Scan for the cell matching the given text and deliver its [x, y] coordinate at center. 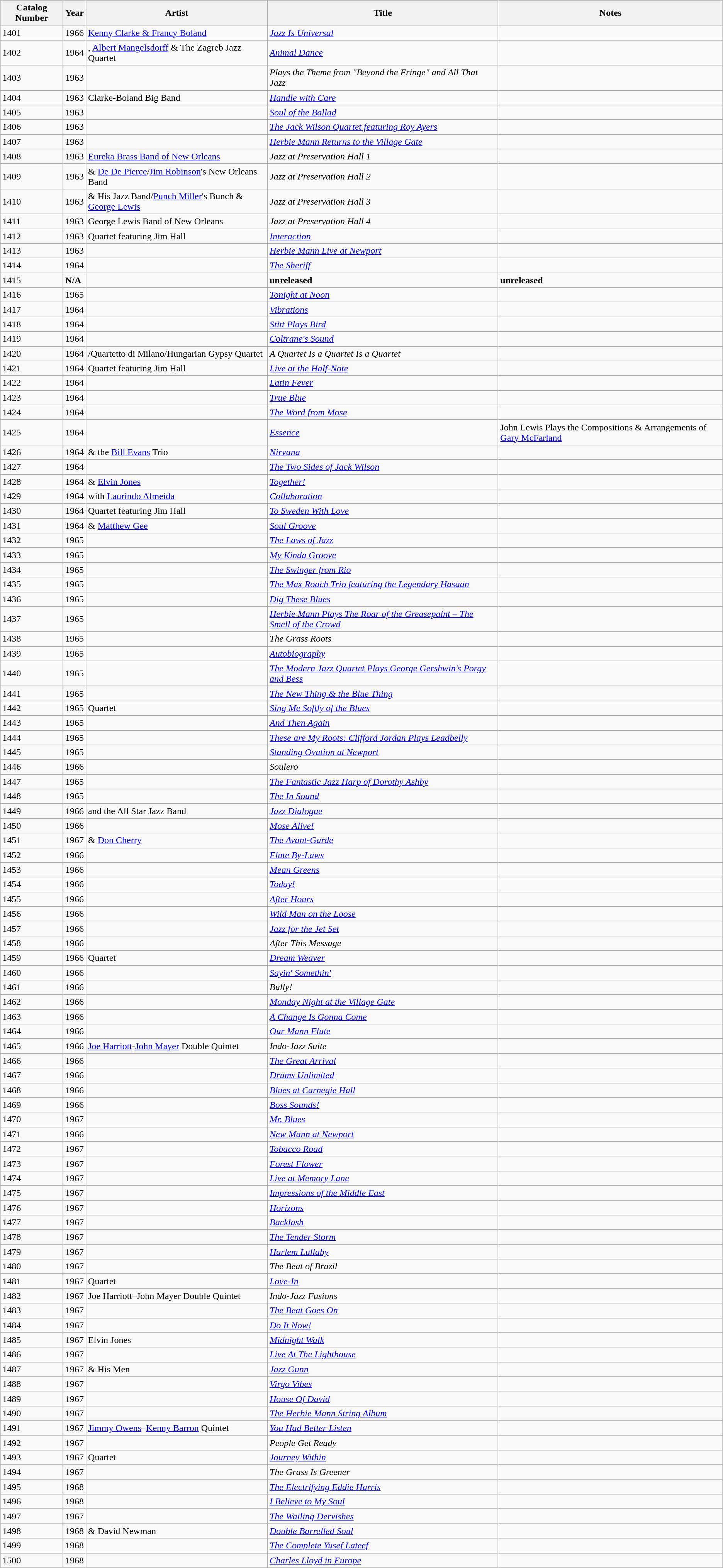
Virgo Vibes [382, 1384]
Herbie Mann Returns to the Village Gate [382, 142]
1481 [32, 1281]
Jazz at Preservation Hall 4 [382, 221]
Jazz at Preservation Hall 2 [382, 176]
1418 [32, 324]
George Lewis Band of New Orleans [177, 221]
Joe Harriott–John Mayer Double Quintet [177, 1296]
1454 [32, 884]
Soulero [382, 767]
1458 [32, 943]
1408 [32, 156]
People Get Ready [382, 1443]
These are My Roots: Clifford Jordan Plays Leadbelly [382, 738]
The Word from Mose [382, 412]
Clarke-Boland Big Band [177, 98]
1479 [32, 1252]
1444 [32, 738]
1476 [32, 1208]
1434 [32, 570]
I Believe to My Soul [382, 1502]
Soul of the Ballad [382, 112]
1470 [32, 1119]
Essence [382, 432]
1499 [32, 1546]
1494 [32, 1472]
1409 [32, 176]
Wild Man on the Loose [382, 914]
The Fantastic Jazz Harp of Dorothy Ashby [382, 782]
Jazz at Preservation Hall 3 [382, 202]
1416 [32, 295]
Live at Memory Lane [382, 1178]
1404 [32, 98]
Notes [610, 13]
Midnight Walk [382, 1340]
Jazz Dialogue [382, 811]
The Electrifying Eddie Harris [382, 1487]
The Swinger from Rio [382, 570]
1436 [32, 599]
/Quartetto di Milano/Hungarian Gypsy Quartet [177, 354]
1420 [32, 354]
1410 [32, 202]
1490 [32, 1413]
& Elvin Jones [177, 481]
Plays the Theme from "Beyond the Fringe" and All That Jazz [382, 78]
1495 [32, 1487]
& the Bill Evans Trio [177, 452]
1439 [32, 654]
Jazz at Preservation Hall 1 [382, 156]
The Beat of Brazil [382, 1267]
Double Barrelled Soul [382, 1531]
The Complete Yusef Lateef [382, 1546]
1427 [32, 467]
House Of David [382, 1399]
Journey Within [382, 1458]
Jimmy Owens–Kenny Barron Quintet [177, 1428]
Kenny Clarke & Francy Boland [177, 33]
1496 [32, 1502]
The Sheriff [382, 266]
Charles Lloyd in Europe [382, 1560]
Coltrane's Sound [382, 339]
& His Men [177, 1369]
Forest Flower [382, 1163]
1438 [32, 639]
New Mann at Newport [382, 1134]
1498 [32, 1531]
1417 [32, 310]
& Matthew Gee [177, 526]
The Grass Is Greener [382, 1472]
1473 [32, 1163]
1437 [32, 619]
1475 [32, 1193]
Collaboration [382, 496]
& David Newman [177, 1531]
& Don Cherry [177, 840]
and the All Star Jazz Band [177, 811]
Sayin' Somethin' [382, 972]
1414 [32, 266]
1472 [32, 1149]
The Jack Wilson Quartet featuring Roy Ayers [382, 127]
1477 [32, 1223]
Drums Unlimited [382, 1075]
Animal Dance [382, 52]
1443 [32, 723]
1455 [32, 899]
1465 [32, 1046]
1432 [32, 540]
1478 [32, 1237]
Jazz Gunn [382, 1369]
1487 [32, 1369]
1456 [32, 914]
The Avant-Garde [382, 840]
1451 [32, 840]
1447 [32, 782]
1452 [32, 855]
1466 [32, 1061]
Sing Me Softly of the Blues [382, 708]
Dig These Blues [382, 599]
A Change Is Gonna Come [382, 1017]
Indo-Jazz Fusions [382, 1296]
You Had Better Listen [382, 1428]
1457 [32, 928]
1423 [32, 398]
Interaction [382, 236]
1464 [32, 1031]
The Herbie Mann String Album [382, 1413]
Elvin Jones [177, 1340]
1483 [32, 1311]
Backlash [382, 1223]
1412 [32, 236]
1492 [32, 1443]
Vibrations [382, 310]
1446 [32, 767]
1405 [32, 112]
To Sweden With Love [382, 511]
1440 [32, 673]
1474 [32, 1178]
1406 [32, 127]
Dream Weaver [382, 958]
1462 [32, 1002]
1431 [32, 526]
Boss Sounds! [382, 1105]
1426 [32, 452]
1467 [32, 1075]
Live At The Lighthouse [382, 1355]
1453 [32, 870]
Today! [382, 884]
Joe Harriott-John Mayer Double Quintet [177, 1046]
1497 [32, 1516]
My Kinda Groove [382, 555]
The Tender Storm [382, 1237]
1450 [32, 826]
The New Thing & the Blue Thing [382, 693]
1493 [32, 1458]
John Lewis Plays the Compositions & Arrangements of Gary McFarland [610, 432]
Year [74, 13]
Tonight at Noon [382, 295]
Do It Now! [382, 1325]
Horizons [382, 1208]
Title [382, 13]
1480 [32, 1267]
Our Mann Flute [382, 1031]
Catalog Number [32, 13]
1449 [32, 811]
1460 [32, 972]
1430 [32, 511]
Nirvana [382, 452]
1469 [32, 1105]
After Hours [382, 899]
Jazz Is Universal [382, 33]
Standing Ovation at Newport [382, 752]
Together! [382, 481]
& De De Pierce/Jim Robinson's New Orleans Band [177, 176]
1411 [32, 221]
Handle with Care [382, 98]
1401 [32, 33]
1468 [32, 1090]
True Blue [382, 398]
1403 [32, 78]
N/A [74, 280]
Indo-Jazz Suite [382, 1046]
1424 [32, 412]
1435 [32, 584]
Herbie Mann Live at Newport [382, 251]
1428 [32, 481]
The Grass Roots [382, 639]
1442 [32, 708]
1441 [32, 693]
1415 [32, 280]
Tobacco Road [382, 1149]
1489 [32, 1399]
1488 [32, 1384]
1421 [32, 368]
The Two Sides of Jack Wilson [382, 467]
Jazz for the Jet Set [382, 928]
Mr. Blues [382, 1119]
1419 [32, 339]
1461 [32, 987]
, Albert Mangelsdorff & The Zagreb Jazz Quartet [177, 52]
1407 [32, 142]
Soul Groove [382, 526]
1463 [32, 1017]
1485 [32, 1340]
The In Sound [382, 796]
1491 [32, 1428]
Live at the Half-Note [382, 368]
1413 [32, 251]
1448 [32, 796]
1433 [32, 555]
Latin Fever [382, 383]
Mose Alive! [382, 826]
1402 [32, 52]
1429 [32, 496]
Autobiography [382, 654]
1425 [32, 432]
1486 [32, 1355]
with Laurindo Almeida [177, 496]
The Max Roach Trio featuring the Legendary Hasaan [382, 584]
1482 [32, 1296]
The Modern Jazz Quartet Plays George Gershwin's Porgy and Bess [382, 673]
A Quartet Is a Quartet Is a Quartet [382, 354]
And Then Again [382, 723]
The Wailing Dervishes [382, 1516]
1459 [32, 958]
Impressions of the Middle East [382, 1193]
Love-In [382, 1281]
1500 [32, 1560]
Eureka Brass Band of New Orleans [177, 156]
Artist [177, 13]
Blues at Carnegie Hall [382, 1090]
After This Message [382, 943]
Monday Night at the Village Gate [382, 1002]
1445 [32, 752]
The Laws of Jazz [382, 540]
& His Jazz Band/Punch Miller's Bunch & George Lewis [177, 202]
1471 [32, 1134]
Flute By-Laws [382, 855]
Harlem Lullaby [382, 1252]
1422 [32, 383]
1484 [32, 1325]
The Beat Goes On [382, 1311]
Bully! [382, 987]
Mean Greens [382, 870]
Stitt Plays Bird [382, 324]
The Great Arrival [382, 1061]
Herbie Mann Plays The Roar of the Greasepaint – The Smell of the Crowd [382, 619]
